Return [X, Y] of the center of cell containing provided text 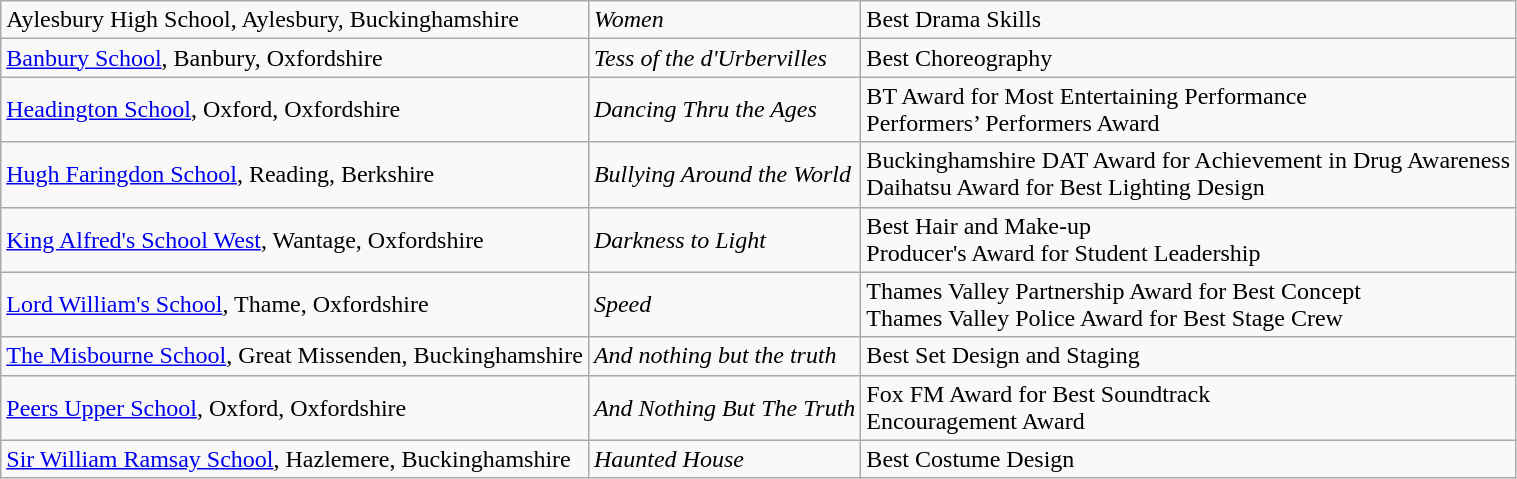
Fox FM Award for Best SoundtrackEncouragement Award [1188, 408]
Lord William's School, Thame, Oxfordshire [295, 304]
Hugh Faringdon School, Reading, Berkshire [295, 174]
Sir William Ramsay School, Hazlemere, Buckinghamshire [295, 459]
Haunted House [724, 459]
Best Choreography [1188, 58]
Best Drama Skills [1188, 20]
Darkness to Light [724, 240]
Buckinghamshire DAT Award for Achievement in Drug AwarenessDaihatsu Award for Best Lighting Design [1188, 174]
Best Set Design and Staging [1188, 356]
King Alfred's School West, Wantage, Oxfordshire [295, 240]
Women [724, 20]
Thames Valley Partnership Award for Best ConceptThames Valley Police Award for Best Stage Crew [1188, 304]
BT Award for Most Entertaining PerformancePerformers’ Performers Award [1188, 110]
Headington School, Oxford, Oxfordshire [295, 110]
Best Hair and Make-upProducer's Award for Student Leadership [1188, 240]
And nothing but the truth [724, 356]
Peers Upper School, Oxford, Oxfordshire [295, 408]
Banbury School, Banbury, Oxfordshire [295, 58]
The Misbourne School, Great Missenden, Buckinghamshire [295, 356]
Bullying Around the World [724, 174]
Dancing Thru the Ages [724, 110]
And Nothing But The Truth [724, 408]
Speed [724, 304]
Tess of the d'Urbervilles [724, 58]
Best Costume Design [1188, 459]
Aylesbury High School, Aylesbury, Buckinghamshire [295, 20]
